Identify which cell holds the provided text, then report its (x, y) central coordinate. 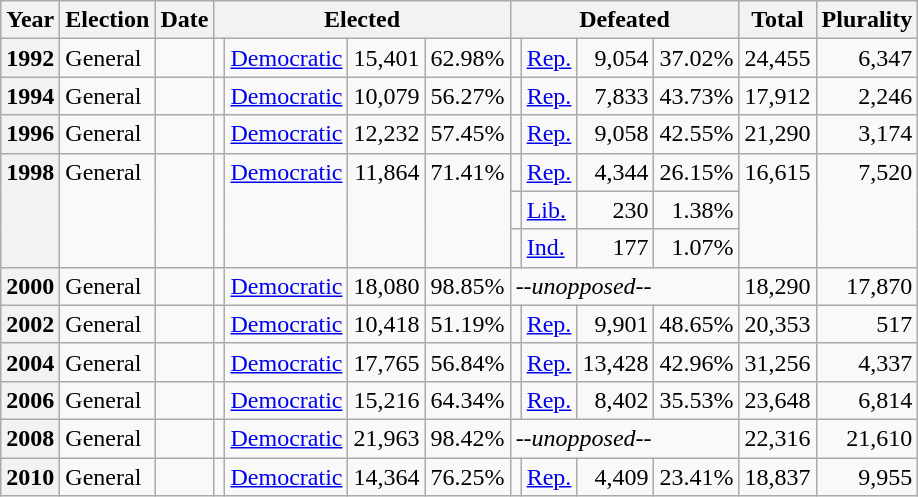
15,216 (386, 400)
4,409 (616, 477)
8,402 (616, 400)
37.02% (696, 58)
31,256 (778, 362)
23.41% (696, 477)
2000 (30, 286)
2,246 (867, 96)
10,418 (386, 324)
21,963 (386, 438)
230 (616, 210)
22,316 (778, 438)
21,290 (778, 134)
7,520 (867, 210)
6,814 (867, 400)
51.19% (468, 324)
21,610 (867, 438)
98.42% (468, 438)
1.38% (696, 210)
18,080 (386, 286)
16,615 (778, 210)
48.65% (696, 324)
42.55% (696, 134)
Election (108, 20)
Date (184, 20)
17,870 (867, 286)
9,054 (616, 58)
1.07% (696, 248)
64.34% (468, 400)
26.15% (696, 172)
Plurality (867, 20)
18,290 (778, 286)
71.41% (468, 210)
24,455 (778, 58)
2004 (30, 362)
12,232 (386, 134)
98.85% (468, 286)
13,428 (616, 362)
Lib. (549, 210)
2002 (30, 324)
18,837 (778, 477)
6,347 (867, 58)
Year (30, 20)
76.25% (468, 477)
177 (616, 248)
2010 (30, 477)
23,648 (778, 400)
9,955 (867, 477)
7,833 (616, 96)
17,912 (778, 96)
43.73% (696, 96)
3,174 (867, 134)
62.98% (468, 58)
9,058 (616, 134)
11,864 (386, 210)
2006 (30, 400)
35.53% (696, 400)
15,401 (386, 58)
9,901 (616, 324)
2008 (30, 438)
Ind. (549, 248)
20,353 (778, 324)
517 (867, 324)
Defeated (624, 20)
17,765 (386, 362)
56.27% (468, 96)
Total (778, 20)
Elected (362, 20)
1994 (30, 96)
56.84% (468, 362)
57.45% (468, 134)
4,337 (867, 362)
1996 (30, 134)
4,344 (616, 172)
42.96% (696, 362)
10,079 (386, 96)
1992 (30, 58)
14,364 (386, 477)
1998 (30, 210)
